Return (X, Y) of the center of cell containing provided text 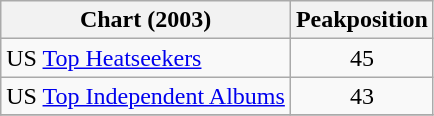
US Top Heatseekers (146, 58)
US Top Independent Albums (146, 96)
45 (362, 58)
Peakposition (362, 20)
Chart (2003) (146, 20)
43 (362, 96)
